Detect which cell encompasses the target text, then output its (x, y) center coordinate. 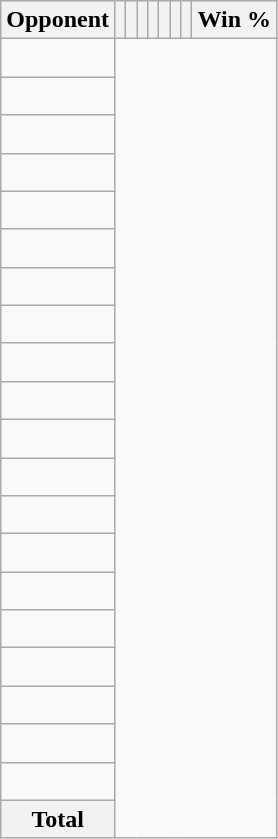
Win % (234, 20)
Total (58, 819)
Opponent (58, 20)
